Identify which cell holds the provided text, then report its [X, Y] central coordinate. 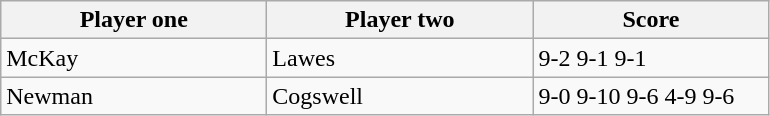
McKay [134, 58]
Newman [134, 96]
9-2 9-1 9-1 [651, 58]
Cogswell [400, 96]
Player two [400, 20]
Score [651, 20]
9-0 9-10 9-6 4-9 9-6 [651, 96]
Lawes [400, 58]
Player one [134, 20]
